From the cell containing the given text, extract its center point as [x, y] coordinate. 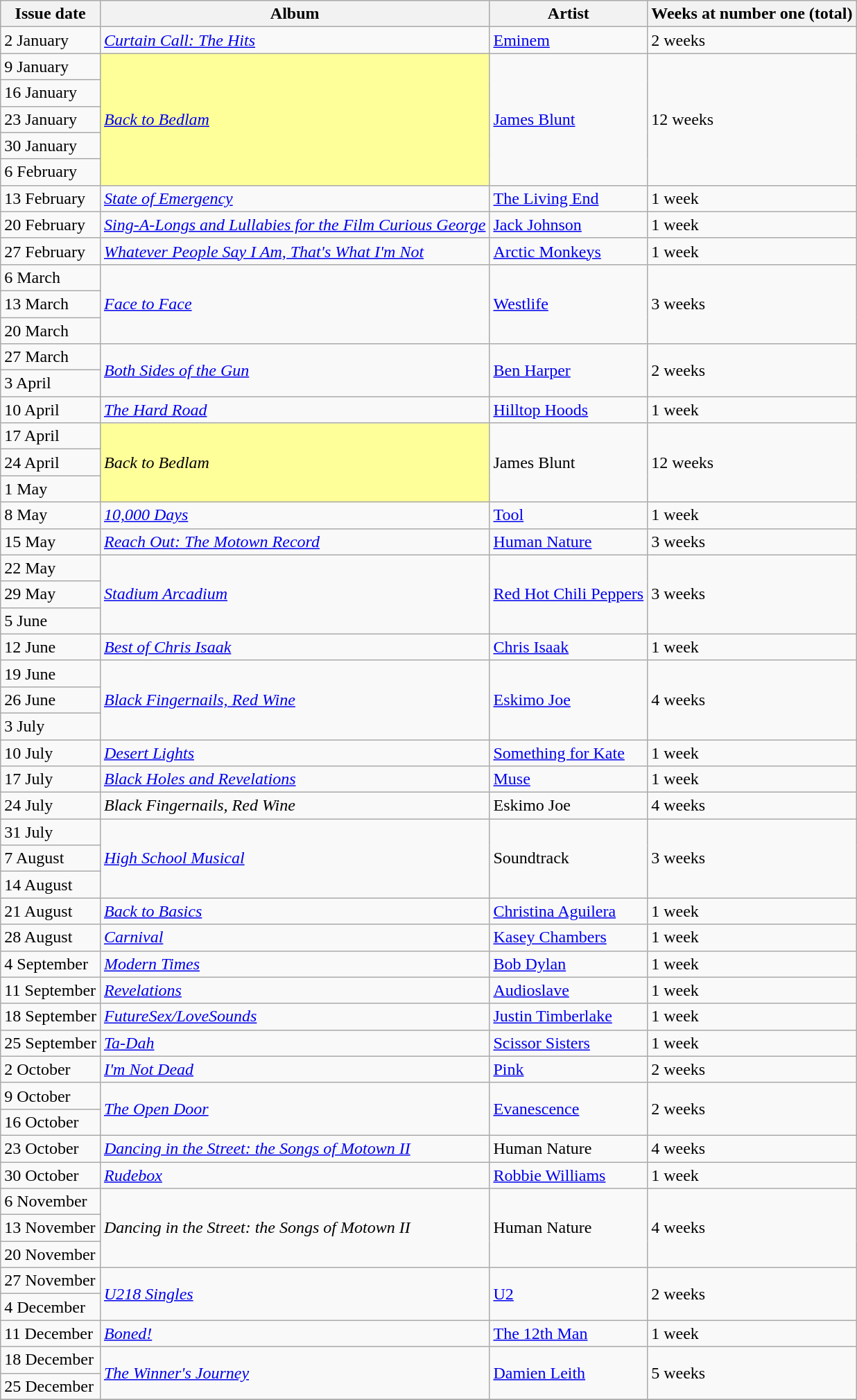
26 June [51, 700]
The Hard Road [295, 410]
Chris Isaak [569, 647]
22 May [51, 568]
18 September [51, 1017]
Audioslave [569, 990]
4 December [51, 1307]
Muse [569, 779]
24 April [51, 463]
Boned! [295, 1333]
27 March [51, 357]
9 January [51, 67]
19 June [51, 673]
13 March [51, 304]
Eminem [569, 40]
3 July [51, 726]
Something for Kate [569, 752]
15 May [51, 542]
Best of Chris Isaak [295, 647]
23 January [51, 119]
6 November [51, 1202]
24 July [51, 806]
The 12th Man [569, 1333]
7 August [51, 858]
Issue date [51, 14]
FutureSex/LoveSounds [295, 1017]
29 May [51, 594]
2 January [51, 40]
High School Musical [295, 858]
9 October [51, 1096]
10 April [51, 410]
Weeks at number one (total) [752, 14]
Justin Timberlake [569, 1017]
Arctic Monkeys [569, 251]
8 May [51, 515]
25 December [51, 1386]
Curtain Call: The Hits [295, 40]
20 March [51, 331]
Modern Times [295, 964]
Jack Johnson [569, 225]
Damien Leith [569, 1373]
16 October [51, 1122]
Sing-A-Longs and Lullabies for the Film Curious George [295, 225]
6 February [51, 172]
2 October [51, 1069]
18 December [51, 1360]
Stadium Arcadium [295, 594]
State of Emergency [295, 198]
Album [295, 14]
Face to Face [295, 304]
Soundtrack [569, 858]
Kasey Chambers [569, 937]
Evanescence [569, 1109]
Christina Aguilera [569, 911]
Hilltop Hoods [569, 410]
6 March [51, 277]
27 February [51, 251]
Robbie Williams [569, 1175]
Reach Out: The Motown Record [295, 542]
3 April [51, 383]
Rudebox [295, 1175]
Pink [569, 1069]
16 January [51, 93]
U218 Singles [295, 1294]
30 January [51, 146]
Scissor Sisters [569, 1043]
Revelations [295, 990]
25 September [51, 1043]
17 July [51, 779]
1 May [51, 489]
23 October [51, 1148]
31 July [51, 832]
13 February [51, 198]
17 April [51, 436]
The Winner's Journey [295, 1373]
Desert Lights [295, 752]
Ta-Dah [295, 1043]
20 November [51, 1254]
4 September [51, 964]
Ben Harper [569, 370]
Westlife [569, 304]
The Living End [569, 198]
10 July [51, 752]
Whatever People Say I Am, That's What I'm Not [295, 251]
U2 [569, 1294]
Tool [569, 515]
11 September [51, 990]
Black Holes and Revelations [295, 779]
Red Hot Chili Peppers [569, 594]
Carnival [295, 937]
28 August [51, 937]
The Open Door [295, 1109]
30 October [51, 1175]
Bob Dylan [569, 964]
I'm Not Dead [295, 1069]
13 November [51, 1228]
14 August [51, 885]
5 June [51, 621]
27 November [51, 1281]
21 August [51, 911]
20 February [51, 225]
11 December [51, 1333]
Artist [569, 14]
10,000 Days [295, 515]
Both Sides of the Gun [295, 370]
12 June [51, 647]
5 weeks [752, 1373]
Back to Basics [295, 911]
